Return the (X, Y) coordinate for the center point of the cell that contains the specified text.  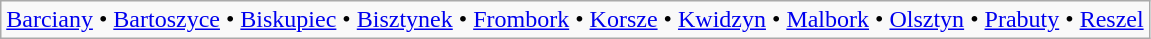
Barciany • Bartoszyce • Biskupiec • Bisztynek • Frombork • Korsze • Kwidzyn • Malbork • Olsztyn • Prabuty • Reszel (575, 20)
